Output the (x, y) coordinate of the center of the cell containing the given text.  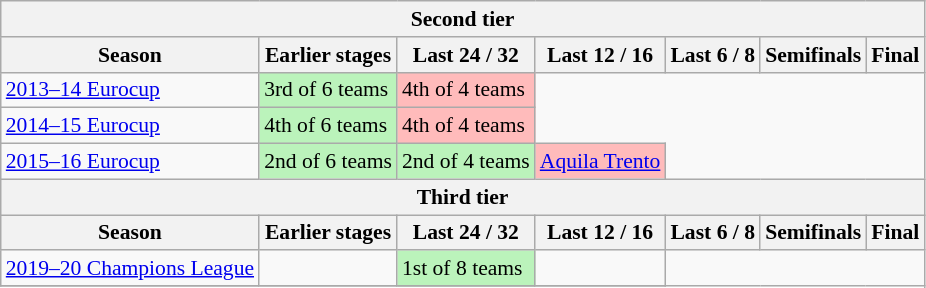
2015–16 Eurocup (130, 162)
2nd of 6 teams (328, 162)
4th of 6 teams (328, 126)
1st of 8 teams (466, 269)
2014–15 Eurocup (130, 126)
2013–14 Eurocup (130, 90)
3rd of 6 teams (328, 90)
Second tier (463, 19)
2019–20 Champions League (130, 269)
2nd of 4 teams (466, 162)
Third tier (463, 197)
Aquila Trento (600, 162)
